Return the [X, Y] coordinate for the center point of the cell that contains the specified text.  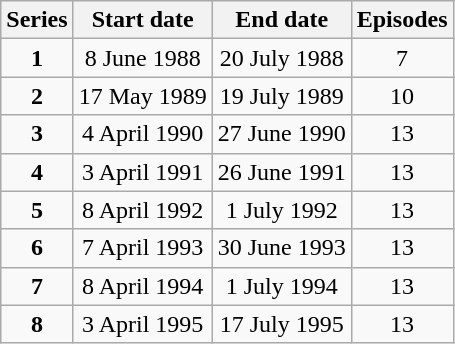
19 July 1989 [282, 96]
6 [37, 248]
8 June 1988 [142, 58]
27 June 1990 [282, 134]
17 May 1989 [142, 96]
4 April 1990 [142, 134]
20 July 1988 [282, 58]
5 [37, 210]
7 April 1993 [142, 248]
10 [402, 96]
2 [37, 96]
3 April 1995 [142, 324]
1 [37, 58]
1 July 1994 [282, 286]
3 April 1991 [142, 172]
1 July 1992 [282, 210]
8 April 1992 [142, 210]
30 June 1993 [282, 248]
End date [282, 20]
8 [37, 324]
8 April 1994 [142, 286]
Start date [142, 20]
3 [37, 134]
4 [37, 172]
Episodes [402, 20]
Series [37, 20]
26 June 1991 [282, 172]
17 July 1995 [282, 324]
